For the text-containing cell, return its midpoint in (x, y) coordinate format. 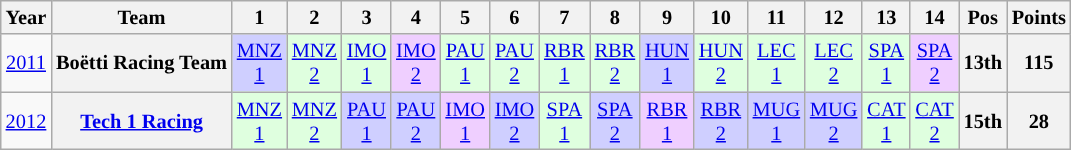
LEC1 (776, 63)
CAT2 (934, 121)
7 (564, 17)
Pos (983, 17)
HUN1 (667, 63)
14 (934, 17)
Tech 1 Racing (142, 121)
13th (983, 63)
9 (667, 17)
13 (886, 17)
Year (26, 17)
Boëtti Racing Team (142, 63)
4 (416, 17)
LEC2 (834, 63)
1 (260, 17)
MUG1 (776, 121)
2012 (26, 121)
MUG2 (834, 121)
2011 (26, 63)
6 (514, 17)
10 (721, 17)
Points (1039, 17)
2 (314, 17)
Team (142, 17)
8 (615, 17)
12 (834, 17)
5 (466, 17)
115 (1039, 63)
11 (776, 17)
28 (1039, 121)
HUN2 (721, 63)
3 (366, 17)
CAT1 (886, 121)
15th (983, 121)
